Output the (x, y) coordinate of the center of the cell containing the given text.  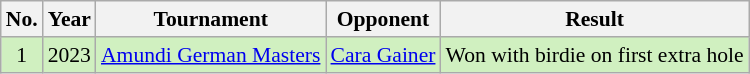
1 (22, 55)
Year (70, 19)
No. (22, 19)
Result (595, 19)
Opponent (384, 19)
2023 (70, 55)
Cara Gainer (384, 55)
Amundi German Masters (211, 55)
Tournament (211, 19)
Won with birdie on first extra hole (595, 55)
